Return the [x, y] coordinate for the center point of the cell that contains the specified text.  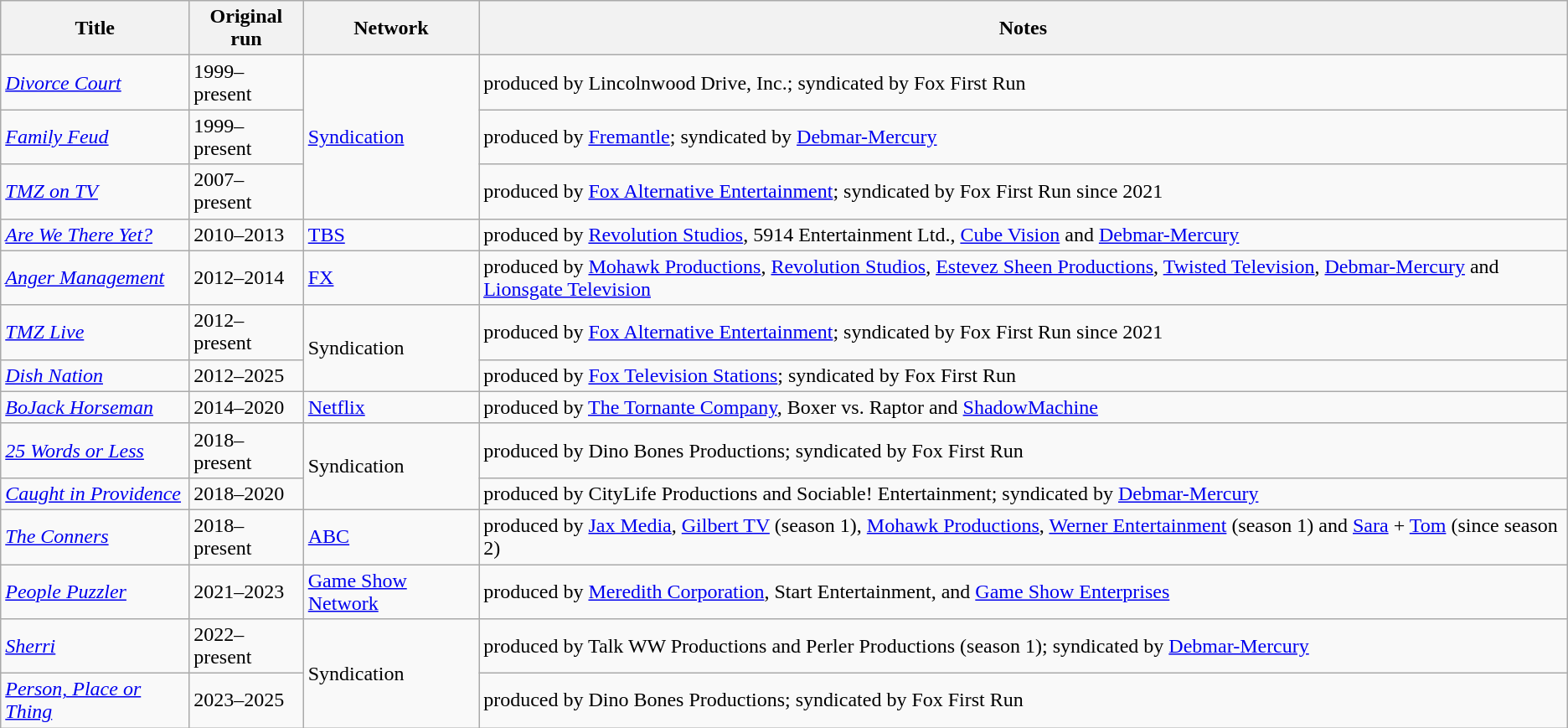
Network [390, 28]
Are We There Yet? [95, 235]
2012–2025 [246, 375]
Netflix [390, 407]
ABC [390, 536]
produced by Mohawk Productions, Revolution Studios, Estevez Sheen Productions, Twisted Television, Debmar-Mercury and Lionsgate Television [1024, 278]
BoJack Horseman [95, 407]
Notes [1024, 28]
produced by The Tornante Company, Boxer vs. Raptor and ShadowMachine [1024, 407]
Game Show Network [390, 591]
Title [95, 28]
People Puzzler [95, 591]
Caught in Providence [95, 493]
TBS [390, 235]
Dish Nation [95, 375]
2012–2014 [246, 278]
Person, Place or Thing [95, 700]
2023–2025 [246, 700]
FX [390, 278]
produced by Fremantle; syndicated by Debmar-Mercury [1024, 137]
produced by Lincolnwood Drive, Inc.; syndicated by Fox First Run [1024, 82]
produced by Fox Television Stations; syndicated by Fox First Run [1024, 375]
Anger Management [95, 278]
produced by Jax Media, Gilbert TV (season 1), Mohawk Productions, Werner Entertainment (season 1) and Sara + Tom (since season 2) [1024, 536]
Original run [246, 28]
produced by Revolution Studios, 5914 Entertainment Ltd., Cube Vision and Debmar-Mercury [1024, 235]
TMZ on TV [95, 191]
2010–2013 [246, 235]
TMZ Live [95, 332]
produced by CityLife Productions and Sociable! Entertainment; syndicated by Debmar-Mercury [1024, 493]
Family Feud [95, 137]
produced by Meredith Corporation, Start Entertainment, and Game Show Enterprises [1024, 591]
2022–present [246, 647]
Divorce Court [95, 82]
2012–present [246, 332]
25 Words or Less [95, 451]
The Conners [95, 536]
2014–2020 [246, 407]
2018–2020 [246, 493]
produced by Talk WW Productions and Perler Productions (season 1); syndicated by Debmar-Mercury [1024, 647]
2021–2023 [246, 591]
2007–present [246, 191]
Sherri [95, 647]
